Return the [x, y] coordinate for the center point of the cell that contains the specified text.  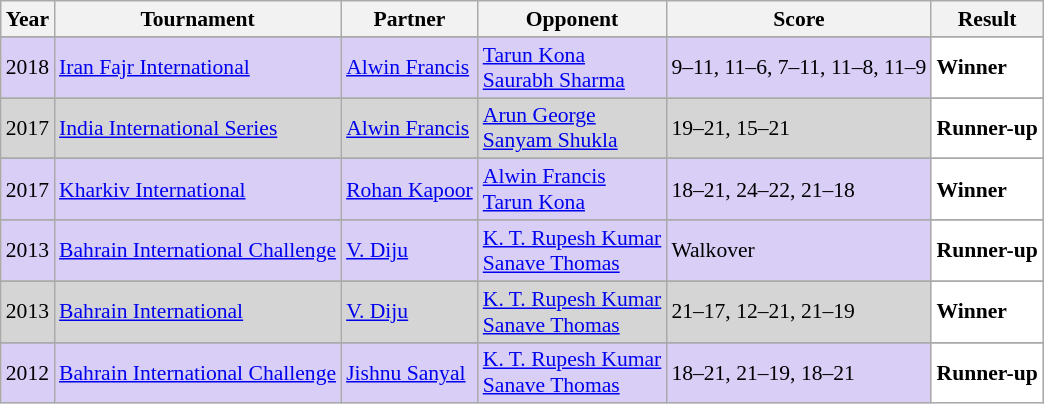
Score [798, 19]
Bahrain International [198, 312]
18–21, 21–19, 18–21 [798, 372]
Rohan Kapoor [410, 190]
21–17, 12–21, 21–19 [798, 312]
2012 [28, 372]
Iran Fajr International [198, 68]
18–21, 24–22, 21–18 [798, 190]
2018 [28, 68]
India International Series [198, 128]
Jishnu Sanyal [410, 372]
Arun George Sanyam Shukla [572, 128]
19–21, 15–21 [798, 128]
Result [986, 19]
Kharkiv International [198, 190]
Alwin Francis Tarun Kona [572, 190]
9–11, 11–6, 7–11, 11–8, 11–9 [798, 68]
Tarun Kona Saurabh Sharma [572, 68]
Partner [410, 19]
Opponent [572, 19]
Year [28, 19]
Tournament [198, 19]
Walkover [798, 250]
